Extract the (x, y) coordinate from the center of the cell holding the provided text.  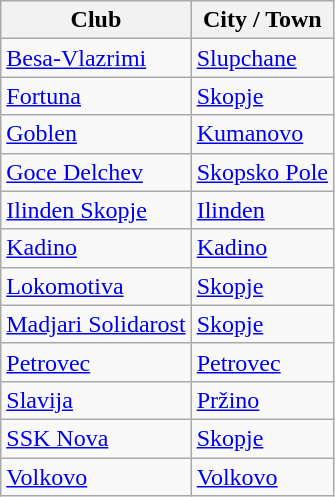
Goblen (96, 134)
Kumanovo (262, 134)
Ilinden (262, 210)
Slavija (96, 400)
Slupchane (262, 58)
City / Town (262, 20)
Ilinden Skopje (96, 210)
SSK Nova (96, 438)
Goce Delchev (96, 172)
Lokomotiva (96, 286)
Pržino (262, 400)
Madjari Solidarost (96, 324)
Club (96, 20)
Besa-Vlazrimi (96, 58)
Fortuna (96, 96)
Skopsko Pole (262, 172)
